Determine the (X, Y) coordinate at the center of the cell enclosing the given text.  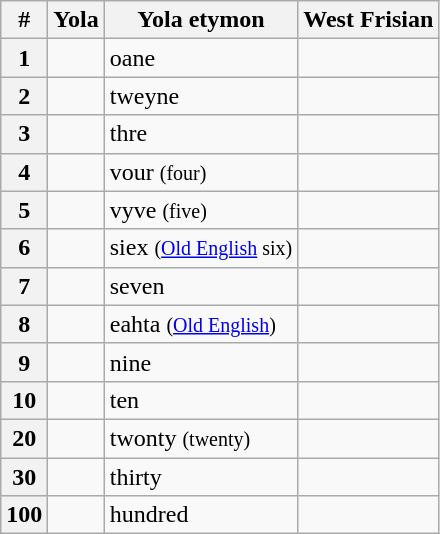
oane (201, 58)
6 (24, 248)
West Frisian (368, 20)
5 (24, 210)
siex (Old English six) (201, 248)
4 (24, 172)
2 (24, 96)
7 (24, 286)
thre (201, 134)
twonty (twenty) (201, 438)
Yola etymon (201, 20)
ten (201, 400)
9 (24, 362)
20 (24, 438)
eahta (Old English) (201, 324)
30 (24, 477)
vour (four) (201, 172)
tweyne (201, 96)
nine (201, 362)
hundred (201, 515)
100 (24, 515)
8 (24, 324)
vyve (five) (201, 210)
# (24, 20)
seven (201, 286)
10 (24, 400)
1 (24, 58)
Yola (76, 20)
3 (24, 134)
thirty (201, 477)
